From the cell containing the given text, extract its center point as [x, y] coordinate. 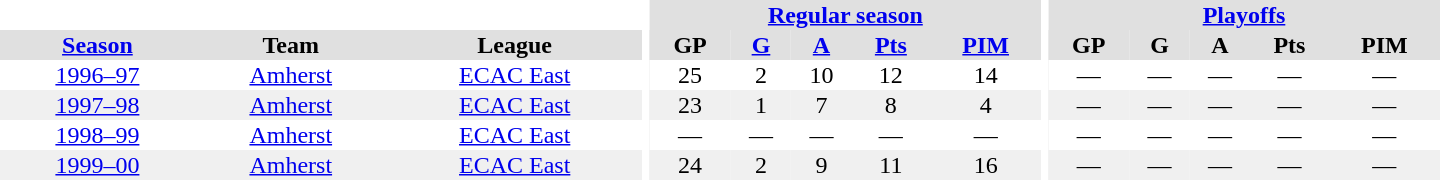
23 [690, 105]
4 [986, 105]
Season [98, 45]
25 [690, 75]
10 [821, 75]
16 [986, 165]
1998–99 [98, 135]
24 [690, 165]
12 [891, 75]
1997–98 [98, 105]
11 [891, 165]
9 [821, 165]
League [515, 45]
Playoffs [1244, 15]
7 [821, 105]
Regular season [845, 15]
Team [291, 45]
1996–97 [98, 75]
1999–00 [98, 165]
1 [761, 105]
14 [986, 75]
8 [891, 105]
